Detect which cell encompasses the target text, then output its [x, y] center coordinate. 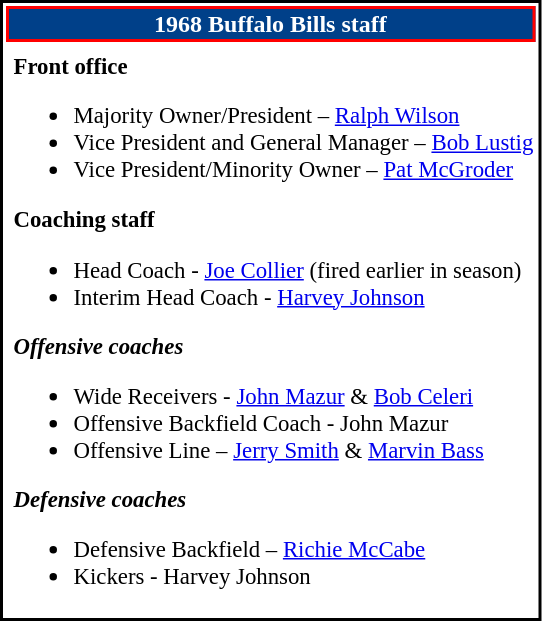
1968 Buffalo Bills staff [270, 24]
